From the cell containing the given text, extract its center point as (x, y) coordinate. 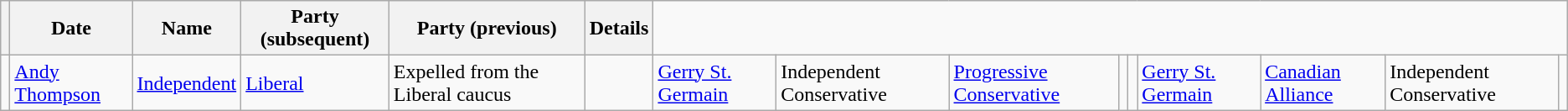
Party (previous) (487, 29)
Details (619, 29)
Progressive Conservative (1034, 82)
Party (subsequent) (315, 29)
Canadian Alliance (1323, 82)
Date (71, 29)
Independent (187, 82)
Name (187, 29)
Andy Thompson (71, 82)
Expelled from the Liberal caucus (487, 82)
Liberal (315, 82)
